Locate the cell with the specified text and output its (x, y) center coordinate. 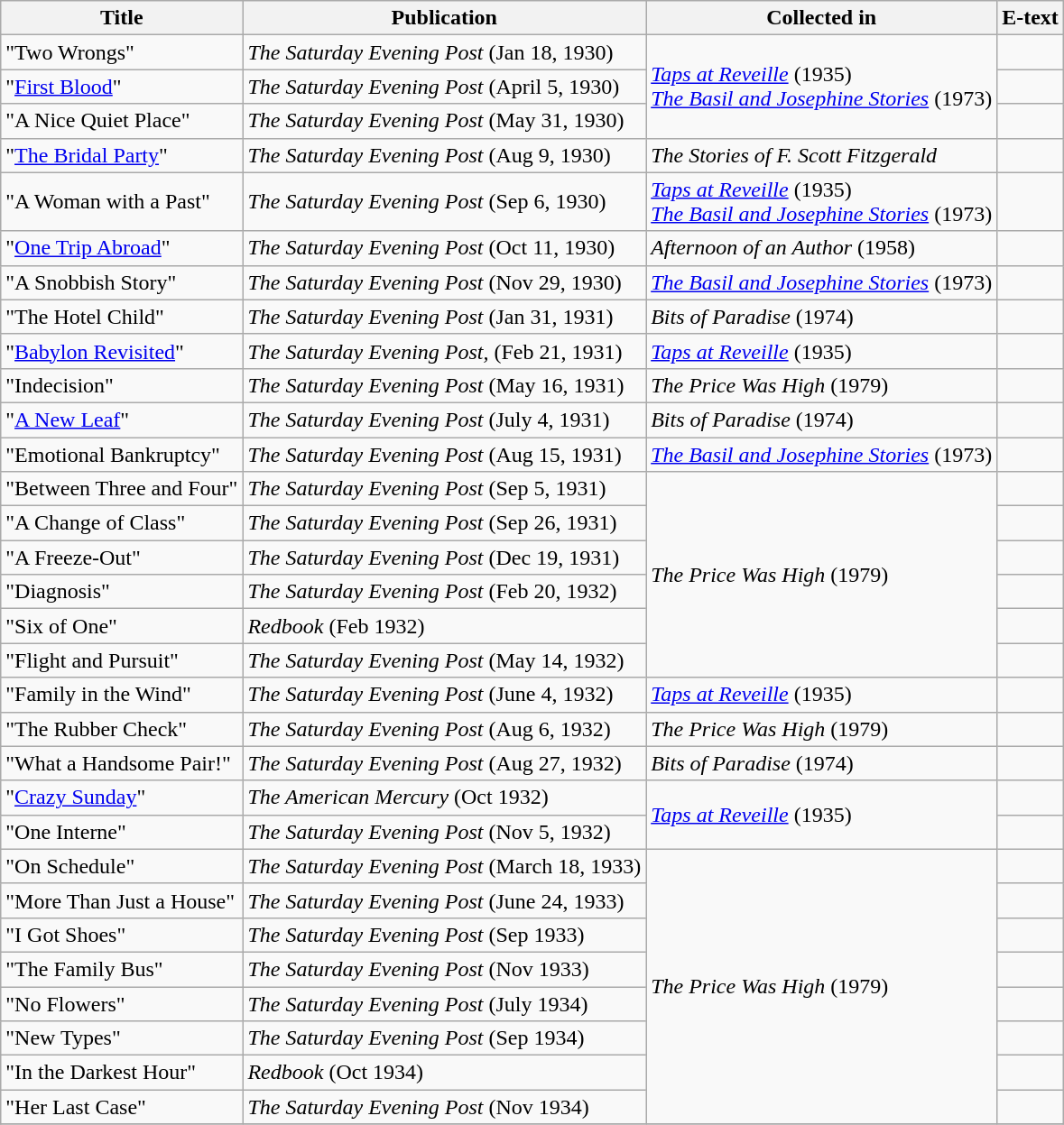
"Flight and Pursuit" (122, 660)
"A Nice Quiet Place" (122, 121)
The Saturday Evening Post (Feb 20, 1932) (444, 592)
The Saturday Evening Post (Nov 1933) (444, 969)
"A Change of Class" (122, 523)
"New Types" (122, 1038)
"A Freeze-Out" (122, 558)
The Saturday Evening Post (Sep 6, 1930) (444, 202)
"More Than Just a House" (122, 900)
"Two Wrongs" (122, 52)
Collected in (821, 18)
"What a Handsome Pair!" (122, 763)
"One Trip Abroad" (122, 248)
The Saturday Evening Post (Nov 29, 1930) (444, 282)
The Saturday Evening Post (Aug 27, 1932) (444, 763)
The Saturday Evening Post (June 4, 1932) (444, 695)
"Diagnosis" (122, 592)
Redbook (Oct 1934) (444, 1073)
The Saturday Evening Post (Aug 6, 1932) (444, 729)
The Saturday Evening Post, (Feb 21, 1931) (444, 351)
Publication (444, 18)
"Emotional Bankruptcy" (122, 454)
"A Woman with a Past" (122, 202)
E-text (1031, 18)
The Saturday Evening Post (April 5, 1930) (444, 87)
The Saturday Evening Post (Jan 18, 1930) (444, 52)
"On Schedule" (122, 866)
The Saturday Evening Post (June 24, 1933) (444, 900)
The Saturday Evening Post (Sep 26, 1931) (444, 523)
"First Blood" (122, 87)
The Saturday Evening Post (Aug 9, 1930) (444, 155)
"No Flowers" (122, 1004)
Redbook (Feb 1932) (444, 626)
The American Mercury (Oct 1932) (444, 798)
The Saturday Evening Post (July 4, 1931) (444, 420)
The Saturday Evening Post (Sep 1933) (444, 935)
"The Rubber Check" (122, 729)
The Saturday Evening Post (Aug 15, 1931) (444, 454)
The Saturday Evening Post (Nov 5, 1932) (444, 832)
Title (122, 18)
"Her Last Case" (122, 1107)
"A New Leaf" (122, 420)
The Saturday Evening Post (Sep 1934) (444, 1038)
The Saturday Evening Post (May 16, 1931) (444, 385)
The Saturday Evening Post (Dec 19, 1931) (444, 558)
"Babylon Revisited" (122, 351)
"Six of One" (122, 626)
"In the Darkest Hour" (122, 1073)
The Saturday Evening Post (May 14, 1932) (444, 660)
The Saturday Evening Post (Jan 31, 1931) (444, 317)
"Between Three and Four" (122, 489)
"Indecision" (122, 385)
"A Snobbish Story" (122, 282)
"The Family Bus" (122, 969)
The Saturday Evening Post (May 31, 1930) (444, 121)
The Saturday Evening Post (Sep 5, 1931) (444, 489)
"Crazy Sunday" (122, 798)
"Family in the Wind" (122, 695)
The Saturday Evening Post (March 18, 1933) (444, 866)
"One Interne" (122, 832)
"The Bridal Party" (122, 155)
The Saturday Evening Post (July 1934) (444, 1004)
The Saturday Evening Post (Oct 11, 1930) (444, 248)
Afternoon of an Author (1958) (821, 248)
"I Got Shoes" (122, 935)
"The Hotel Child" (122, 317)
The Saturday Evening Post (Nov 1934) (444, 1107)
The Stories of F. Scott Fitzgerald (821, 155)
